Extract the [x, y] coordinate from the center of the cell holding the provided text.  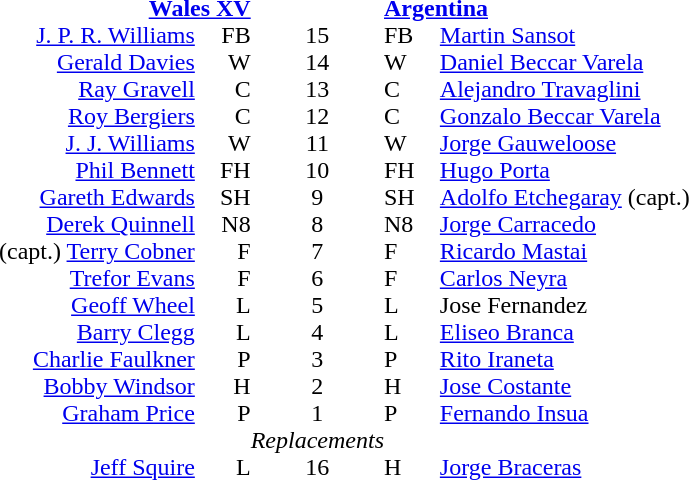
8 [318, 224]
15 [318, 36]
7 [318, 252]
11 [318, 144]
2 [318, 386]
13 [318, 90]
5 [318, 306]
14 [318, 62]
10 [318, 170]
1 [318, 414]
9 [318, 198]
12 [318, 116]
6 [318, 278]
4 [318, 332]
Replacements [318, 440]
3 [318, 360]
